Provide the (x, y) coordinate of the cell's center where the given text is located.  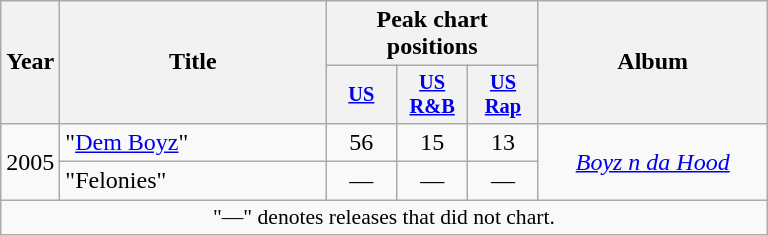
Year (30, 62)
"Felonies" (193, 181)
Album (652, 62)
2005 (30, 161)
Peak chart positions (432, 34)
13 (504, 142)
56 (362, 142)
"Dem Boyz" (193, 142)
USR&B (432, 95)
US (362, 95)
Title (193, 62)
USRap (504, 95)
15 (432, 142)
Boyz n da Hood (652, 161)
"—" denotes releases that did not chart. (384, 218)
